For the text-containing cell, return its midpoint in [x, y] coordinate format. 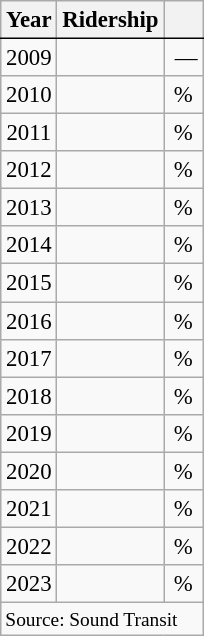
— [184, 58]
2012 [29, 170]
2018 [29, 396]
2014 [29, 245]
2015 [29, 283]
2016 [29, 321]
2021 [29, 509]
2010 [29, 95]
2020 [29, 471]
2023 [29, 584]
Source: Sound Transit [102, 618]
2019 [29, 433]
2017 [29, 358]
2013 [29, 208]
2022 [29, 546]
Ridership [110, 20]
2009 [29, 58]
2011 [29, 133]
Year [29, 20]
